Determine the (x, y) coordinate at the center of the cell enclosing the given text.  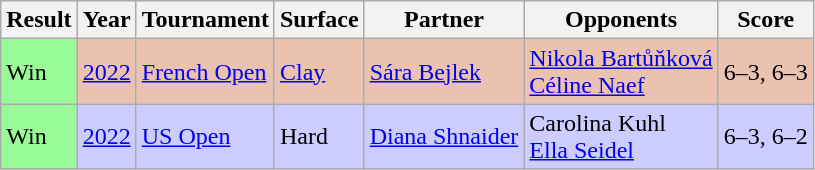
Sára Bejlek (444, 72)
Hard (319, 136)
6–3, 6–3 (766, 72)
US Open (205, 136)
Result (39, 20)
Nikola Bartůňková Céline Naef (621, 72)
Tournament (205, 20)
Score (766, 20)
Clay (319, 72)
Opponents (621, 20)
Partner (444, 20)
Year (106, 20)
6–3, 6–2 (766, 136)
Diana Shnaider (444, 136)
French Open (205, 72)
Surface (319, 20)
Carolina Kuhl Ella Seidel (621, 136)
